Pinpoint the cell where the given text exists, returning its (x, y) midpoint coordinate. 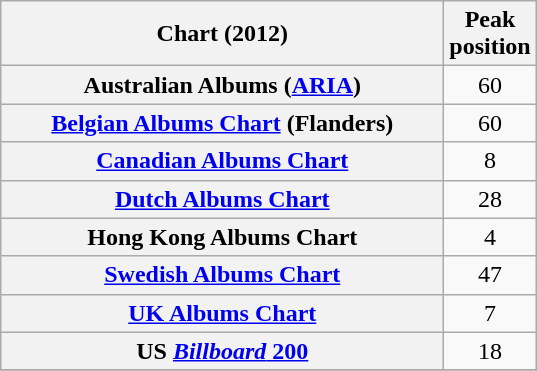
Swedish Albums Chart (222, 275)
US Billboard 200 (222, 351)
8 (490, 161)
Canadian Albums Chart (222, 161)
7 (490, 313)
Dutch Albums Chart (222, 199)
Australian Albums (ARIA) (222, 85)
47 (490, 275)
Peakposition (490, 34)
Belgian Albums Chart (Flanders) (222, 123)
Chart (2012) (222, 34)
4 (490, 237)
UK Albums Chart (222, 313)
28 (490, 199)
Hong Kong Albums Chart (222, 237)
18 (490, 351)
